Provide the [X, Y] coordinate of the cell's center where the given text is located.  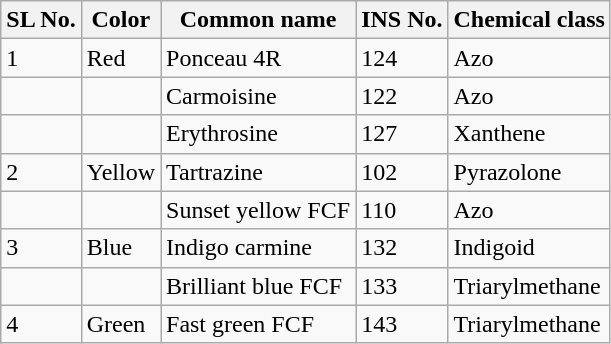
Sunset yellow FCF [258, 210]
3 [41, 248]
INS No. [402, 20]
102 [402, 172]
Fast green FCF [258, 324]
122 [402, 96]
Common name [258, 20]
Brilliant blue FCF [258, 286]
2 [41, 172]
124 [402, 58]
133 [402, 286]
1 [41, 58]
Yellow [120, 172]
SL No. [41, 20]
Indigoid [529, 248]
Chemical class [529, 20]
Blue [120, 248]
132 [402, 248]
Ponceau 4R [258, 58]
Red [120, 58]
143 [402, 324]
Indigo carmine [258, 248]
Xanthene [529, 134]
Tartrazine [258, 172]
127 [402, 134]
110 [402, 210]
4 [41, 324]
Green [120, 324]
Pyrazolone [529, 172]
Erythrosine [258, 134]
Carmoisine [258, 96]
Color [120, 20]
